Detect which cell encompasses the target text, then output its [X, Y] center coordinate. 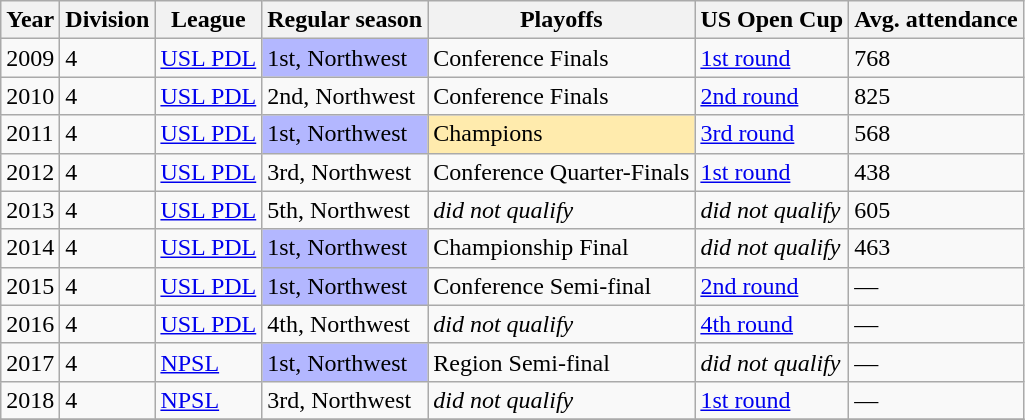
Champions [562, 134]
Championship Final [562, 248]
4th round [772, 324]
2011 [30, 134]
2014 [30, 248]
2010 [30, 96]
605 [936, 210]
Conference Semi-final [562, 286]
463 [936, 248]
Playoffs [562, 20]
768 [936, 58]
2nd, Northwest [345, 96]
2012 [30, 172]
Conference Quarter-Finals [562, 172]
3rd round [772, 134]
825 [936, 96]
Year [30, 20]
2018 [30, 400]
Avg. attendance [936, 20]
4th, Northwest [345, 324]
Division [108, 20]
Region Semi-final [562, 362]
568 [936, 134]
Regular season [345, 20]
2009 [30, 58]
5th, Northwest [345, 210]
438 [936, 172]
League [208, 20]
US Open Cup [772, 20]
2013 [30, 210]
2016 [30, 324]
2015 [30, 286]
2017 [30, 362]
